Provide the [x, y] coordinate of the cell's center where the given text is located.  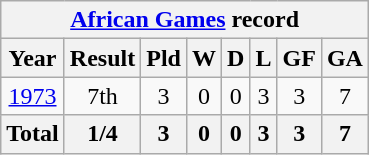
Total [33, 134]
D [236, 58]
Result [102, 58]
L [264, 58]
GA [344, 58]
7th [102, 96]
Pld [164, 58]
GF [299, 58]
Year [33, 58]
African Games record [185, 20]
1973 [33, 96]
W [204, 58]
1/4 [102, 134]
